Return [x, y] of the center of cell containing provided text 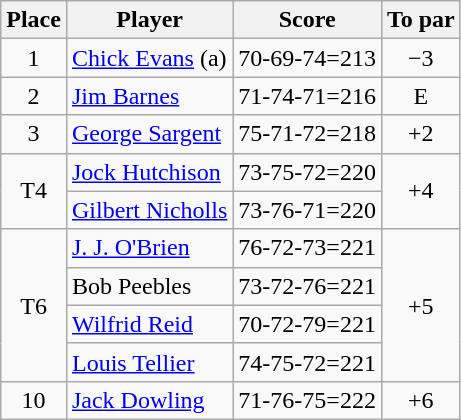
70-72-79=221 [308, 324]
70-69-74=213 [308, 58]
Player [149, 20]
73-76-71=220 [308, 210]
74-75-72=221 [308, 362]
3 [34, 134]
2 [34, 96]
1 [34, 58]
J. J. O'Brien [149, 248]
+5 [420, 305]
75-71-72=218 [308, 134]
Bob Peebles [149, 286]
−3 [420, 58]
71-74-71=216 [308, 96]
Jack Dowling [149, 400]
73-72-76=221 [308, 286]
73-75-72=220 [308, 172]
10 [34, 400]
Gilbert Nicholls [149, 210]
T6 [34, 305]
Jim Barnes [149, 96]
+4 [420, 191]
Louis Tellier [149, 362]
E [420, 96]
71-76-75=222 [308, 400]
+2 [420, 134]
Place [34, 20]
Jock Hutchison [149, 172]
George Sargent [149, 134]
76-72-73=221 [308, 248]
Chick Evans (a) [149, 58]
To par [420, 20]
+6 [420, 400]
Wilfrid Reid [149, 324]
T4 [34, 191]
Score [308, 20]
